Extract the [X, Y] coordinate from the center of the cell holding the provided text.  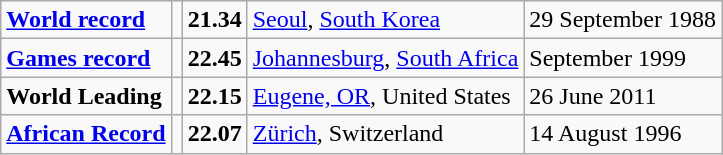
14 August 1996 [623, 134]
Johannesburg, South Africa [386, 58]
22.15 [214, 96]
Games record [86, 58]
World Leading [86, 96]
22.45 [214, 58]
22.07 [214, 134]
21.34 [214, 20]
26 June 2011 [623, 96]
African Record [86, 134]
29 September 1988 [623, 20]
Eugene, OR, United States [386, 96]
World record [86, 20]
Zürich, Switzerland [386, 134]
September 1999 [623, 58]
Seoul, South Korea [386, 20]
